Detect which cell encompasses the target text, then output its [x, y] center coordinate. 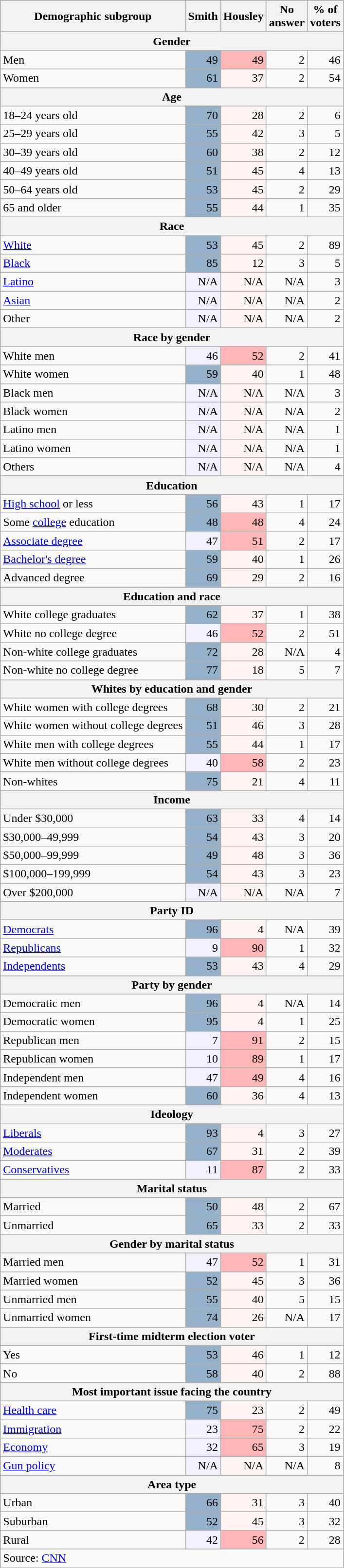
Source: CNN [172, 1558]
Democratic women [93, 1022]
22 [326, 1429]
27 [326, 1133]
First-time midterm election voter [172, 1336]
69 [203, 578]
Party ID [172, 911]
Some college education [93, 522]
Latino men [93, 430]
50–64 years old [93, 189]
Education and race [172, 596]
Under $30,000 [93, 818]
Married women [93, 1281]
Moderates [93, 1151]
Other [93, 319]
White women [93, 374]
61 [203, 78]
Smith [203, 17]
Non-white college graduates [93, 652]
Bachelor's degree [93, 559]
Non-whites [93, 781]
30–39 years old [93, 152]
Democratic men [93, 1003]
Married men [93, 1262]
25 [326, 1022]
93 [203, 1133]
Economy [93, 1447]
20 [326, 836]
85 [203, 263]
Income [172, 800]
Gun policy [93, 1466]
72 [203, 652]
68 [203, 707]
Suburban [93, 1521]
9 [203, 948]
63 [203, 818]
Asian [93, 300]
Republican women [93, 1059]
Most important issue facing the country [172, 1392]
% ofvoters [326, 17]
Unmarried women [93, 1318]
Gender by marital status [172, 1244]
Gender [172, 41]
6 [326, 115]
30 [243, 707]
87 [243, 1170]
White men [93, 356]
Urban [93, 1503]
65 and older [93, 208]
$50,000–99,999 [93, 855]
Latino [93, 282]
Women [93, 78]
Yes [93, 1355]
50 [203, 1207]
35 [326, 208]
Marital status [172, 1188]
Republican men [93, 1040]
90 [243, 948]
Latino women [93, 448]
88 [326, 1373]
Unmarried men [93, 1299]
Rural [93, 1540]
8 [326, 1466]
10 [203, 1059]
Housley [243, 17]
95 [203, 1022]
Conservatives [93, 1170]
$30,000–49,999 [93, 836]
Health care [93, 1410]
Independent men [93, 1077]
25–29 years old [93, 134]
66 [203, 1503]
Ideology [172, 1114]
Republicans [93, 948]
$100,000–199,999 [93, 874]
Education [172, 485]
Black women [93, 411]
77 [203, 670]
High school or less [93, 504]
Associate degree [93, 541]
Advanced degree [93, 578]
41 [326, 356]
White men with college degrees [93, 744]
Area type [172, 1484]
Black [93, 263]
White women without college degrees [93, 726]
74 [203, 1318]
White [93, 244]
Non-white no college degree [93, 670]
Age [172, 97]
18–24 years old [93, 115]
Race by gender [172, 337]
Party by gender [172, 985]
Noanswer [287, 17]
Over $200,000 [93, 892]
24 [326, 522]
18 [243, 670]
91 [243, 1040]
Others [93, 467]
White women with college degrees [93, 707]
Race [172, 226]
Demographic subgroup [93, 17]
Married [93, 1207]
Democrats [93, 929]
40–49 years old [93, 171]
Independents [93, 966]
No [93, 1373]
Unmarried [93, 1225]
White men without college degrees [93, 763]
White no college degree [93, 633]
White college graduates [93, 615]
19 [326, 1447]
Independent women [93, 1096]
Men [93, 60]
70 [203, 115]
Whites by education and gender [172, 689]
62 [203, 615]
Liberals [93, 1133]
Black men [93, 393]
Immigration [93, 1429]
